Find where the given text appears and provide that cell's center as [X, Y] coordinate. 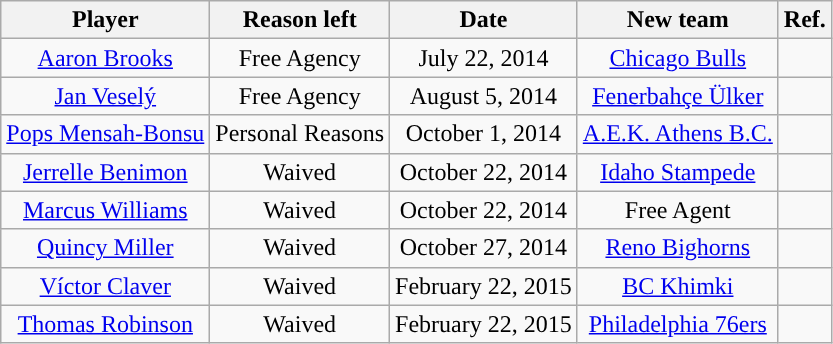
Jerrelle Benimon [106, 172]
Marcus Williams [106, 210]
October 27, 2014 [484, 248]
Idaho Stampede [678, 172]
Quincy Miller [106, 248]
Aaron Brooks [106, 58]
New team [678, 20]
October 1, 2014 [484, 134]
July 22, 2014 [484, 58]
Thomas Robinson [106, 324]
Víctor Claver [106, 286]
A.E.K. Athens B.C. [678, 134]
Philadelphia 76ers [678, 324]
Fenerbahçe Ülker [678, 96]
Free Agent [678, 210]
Ref. [804, 20]
Reno Bighorns [678, 248]
Jan Veselý [106, 96]
Player [106, 20]
Chicago Bulls [678, 58]
BC Khimki [678, 286]
Reason left [300, 20]
Personal Reasons [300, 134]
Date [484, 20]
August 5, 2014 [484, 96]
Pops Mensah-Bonsu [106, 134]
